Provide the [X, Y] coordinate of the cell's center where the given text is located.  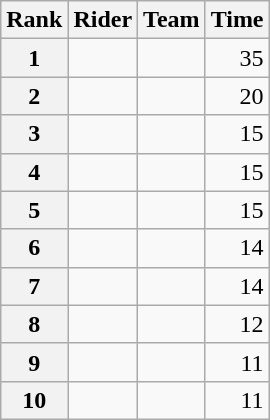
7 [34, 286]
2 [34, 96]
35 [237, 58]
12 [237, 324]
4 [34, 172]
5 [34, 210]
1 [34, 58]
3 [34, 134]
10 [34, 400]
Team [172, 20]
8 [34, 324]
20 [237, 96]
9 [34, 362]
Time [237, 20]
6 [34, 248]
Rider [103, 20]
Rank [34, 20]
